Detect which cell encompasses the target text, then output its (X, Y) center coordinate. 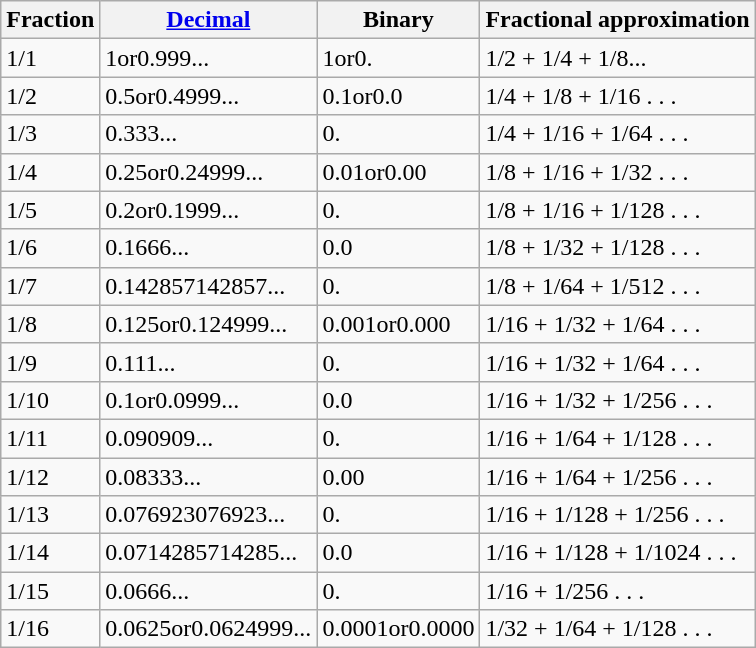
1/13 (50, 515)
1/4 (50, 172)
0.0666... (208, 591)
1/16 + 1/128 + 1/1024 . . . (618, 553)
0.333... (208, 134)
0.5or0.4999... (208, 96)
1/4 + 1/16 + 1/64 . . . (618, 134)
1/8 + 1/64 + 1/512 . . . (618, 286)
0.00 (398, 477)
0.076923076923... (208, 515)
Fraction (50, 20)
0.142857142857... (208, 286)
1/2 (50, 96)
0.2or0.1999... (208, 210)
0.0714285714285... (208, 553)
0.125or0.124999... (208, 324)
1/4 + 1/8 + 1/16 . . . (618, 96)
1/16 + 1/128 + 1/256 . . . (618, 515)
1/16 + 1/64 + 1/256 . . . (618, 477)
0.090909... (208, 438)
0.08333... (208, 477)
0.1or0.0 (398, 96)
0.0625or0.0624999... (208, 629)
0.25or0.24999... (208, 172)
1/16 + 1/32 + 1/256 . . . (618, 400)
1/16 + 1/256 . . . (618, 591)
1/11 (50, 438)
1/1 (50, 58)
Binary (398, 20)
1/2 + 1/4 + 1/8... (618, 58)
1/8 + 1/16 + 1/32 . . . (618, 172)
1/16 + 1/64 + 1/128 . . . (618, 438)
1/8 + 1/32 + 1/128 . . . (618, 248)
1/15 (50, 591)
1/8 + 1/16 + 1/128 . . . (618, 210)
1or0.999... (208, 58)
1/10 (50, 400)
1or0. (398, 58)
1/6 (50, 248)
1/12 (50, 477)
1/16 (50, 629)
0.111... (208, 362)
Fractional approximation (618, 20)
0.1or0.0999... (208, 400)
1/32 + 1/64 + 1/128 . . . (618, 629)
1/7 (50, 286)
1/5 (50, 210)
0.001or0.000 (398, 324)
1/14 (50, 553)
0.1666... (208, 248)
1/3 (50, 134)
Decimal (208, 20)
0.01or0.00 (398, 172)
1/8 (50, 324)
1/9 (50, 362)
0.0001or0.0000 (398, 629)
